From the cell containing the given text, extract its center point as (x, y) coordinate. 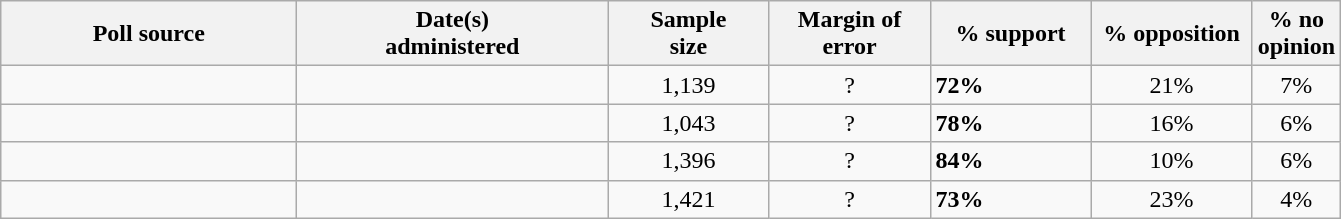
1,421 (688, 199)
72% (1010, 85)
1,139 (688, 85)
10% (1172, 161)
16% (1172, 123)
7% (1296, 85)
23% (1172, 199)
Poll source (149, 34)
Date(s)administered (452, 34)
4% (1296, 199)
Samplesize (688, 34)
84% (1010, 161)
1,043 (688, 123)
% no opinion (1296, 34)
Margin oferror (850, 34)
21% (1172, 85)
1,396 (688, 161)
% opposition (1172, 34)
73% (1010, 199)
% support (1010, 34)
78% (1010, 123)
